Find where the given text appears and provide that cell's center as [x, y] coordinate. 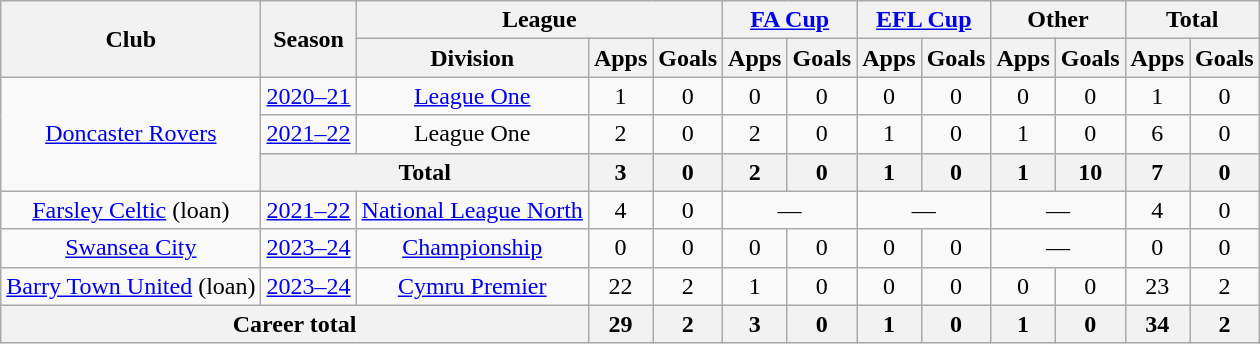
Club [131, 39]
34 [1157, 324]
23 [1157, 286]
22 [620, 286]
Other [1058, 20]
29 [620, 324]
Division [472, 58]
6 [1157, 134]
Farsley Celtic (loan) [131, 210]
7 [1157, 172]
Championship [472, 248]
League [539, 20]
EFL Cup [924, 20]
2020–21 [308, 96]
FA Cup [790, 20]
Doncaster Rovers [131, 134]
Career total [295, 324]
Barry Town United (loan) [131, 286]
10 [1090, 172]
Cymru Premier [472, 286]
Swansea City [131, 248]
Season [308, 39]
National League North [472, 210]
